For the text-containing cell, return its midpoint in [X, Y] coordinate format. 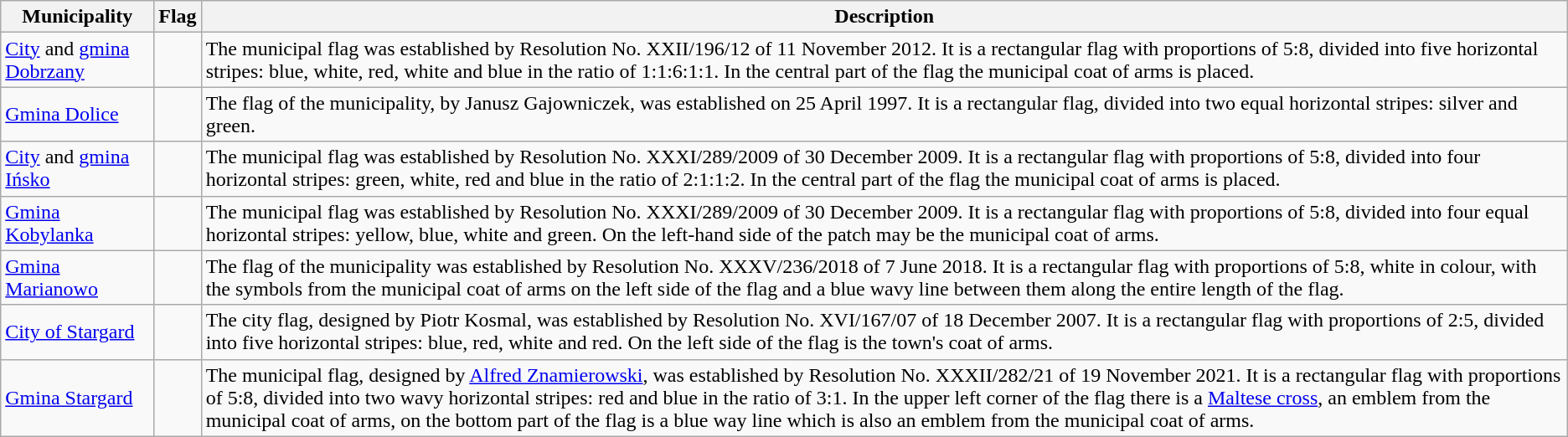
Gmina Dolice [77, 114]
Gmina Marianowo [77, 278]
City of Stargard [77, 332]
Flag [178, 17]
Gmina Stargard [77, 398]
Municipality [77, 17]
Description [885, 17]
Gmina Kobylanka [77, 223]
City and gmina Dobrzany [77, 60]
City and gmina Ińsko [77, 169]
